Return the [x, y] coordinate for the center point of the cell that contains the specified text.  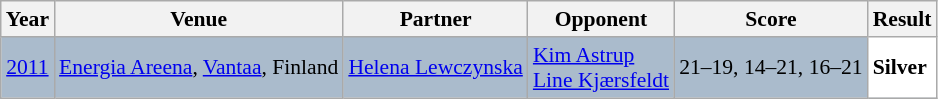
2011 [28, 68]
Silver [902, 68]
Kim Astrup Line Kjærsfeldt [601, 68]
21–19, 14–21, 16–21 [771, 68]
Year [28, 19]
Venue [198, 19]
Energia Areena, Vantaa, Finland [198, 68]
Result [902, 19]
Score [771, 19]
Partner [436, 19]
Helena Lewczynska [436, 68]
Opponent [601, 19]
